Determine the [x, y] coordinate at the center of the cell enclosing the given text.  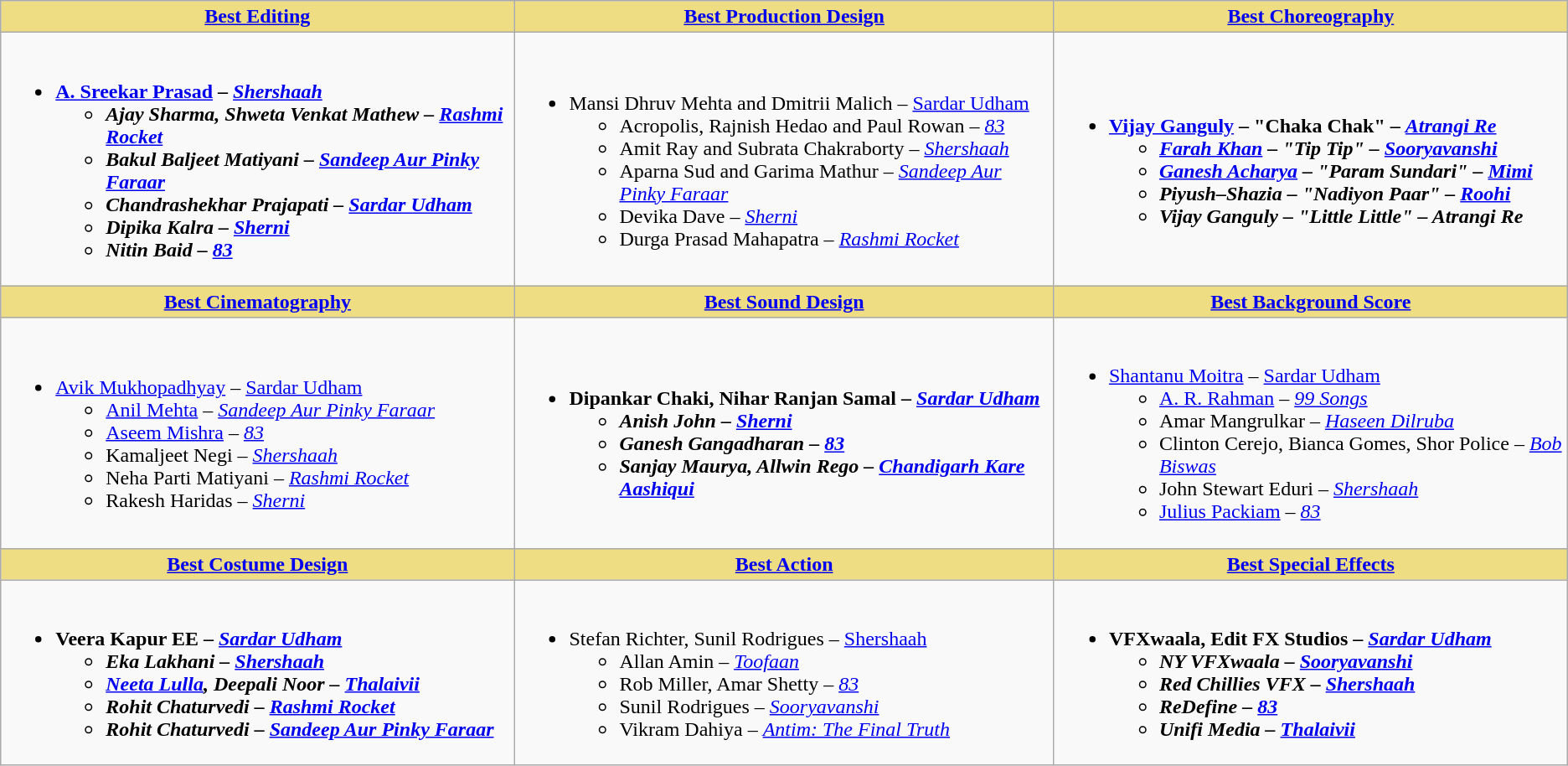
Best Production Design [784, 17]
Best Editing [258, 17]
Dipankar Chaki, Nihar Ranjan Samal – Sardar UdhamAnish John – SherniGanesh Gangadharan – 83Sanjay Maurya, Allwin Rego – Chandigarh Kare Aashiqui [784, 432]
Best Costume Design [258, 564]
VFXwaala, Edit FX Studios – Sardar UdhamNY VFXwaala – SooryavanshiRed Chillies VFX – ShershaahReDefine – 83Unifi Media – Thalaivii [1310, 672]
Best Background Score [1310, 302]
Best Sound Design [784, 302]
Best Cinematography [258, 302]
Best Special Effects [1310, 564]
Best Choreography [1310, 17]
Best Action [784, 564]
